Return (x, y) of the center of cell containing provided text 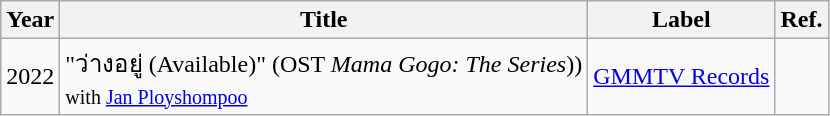
Title (324, 20)
Ref. (802, 20)
2022 (30, 77)
GMMTV Records (682, 77)
Year (30, 20)
"ว่างอยู่ (Available)" (OST Mama Gogo: The Series))with Jan Ployshompoo (324, 77)
Label (682, 20)
